Extract the [X, Y] coordinate from the center of the cell holding the provided text.  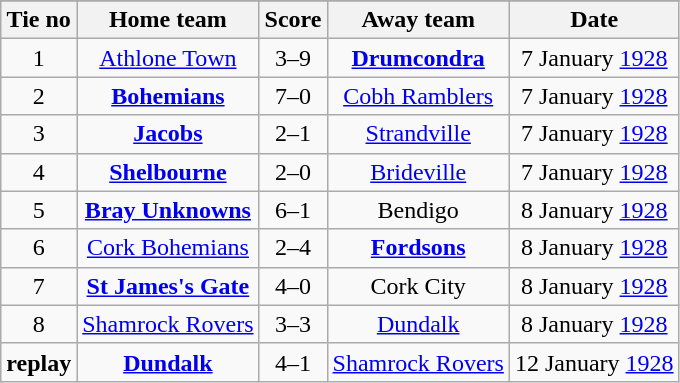
7–0 [293, 96]
Score [293, 20]
Athlone Town [168, 58]
St James's Gate [168, 286]
5 [39, 210]
2 [39, 96]
12 January 1928 [594, 362]
Strandville [418, 134]
3 [39, 134]
replay [39, 362]
Cobh Ramblers [418, 96]
2–4 [293, 248]
Date [594, 20]
Jacobs [168, 134]
Tie no [39, 20]
Cork Bohemians [168, 248]
Home team [168, 20]
Away team [418, 20]
1 [39, 58]
4–1 [293, 362]
8 [39, 324]
2–0 [293, 172]
Shelbourne [168, 172]
2–1 [293, 134]
Fordsons [418, 248]
Bray Unknowns [168, 210]
4–0 [293, 286]
4 [39, 172]
Bohemians [168, 96]
7 [39, 286]
3–3 [293, 324]
Cork City [418, 286]
Bendigo [418, 210]
6 [39, 248]
6–1 [293, 210]
3–9 [293, 58]
Brideville [418, 172]
Drumcondra [418, 58]
